Pinpoint the cell where the given text exists, returning its [X, Y] midpoint coordinate. 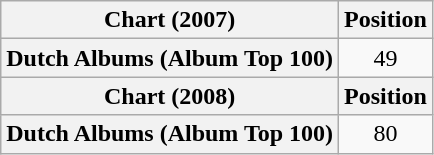
Chart (2007) [170, 20]
49 [386, 58]
80 [386, 134]
Chart (2008) [170, 96]
